Extract the [X, Y] coordinate from the center of the cell holding the provided text.  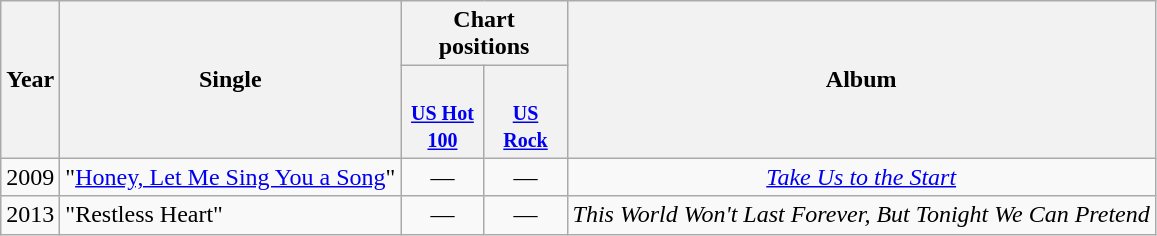
This World Won't Last Forever, But Tonight We Can Pretend [861, 215]
2009 [30, 177]
2013 [30, 215]
"Honey, Let Me Sing You a Song" [230, 177]
Single [230, 80]
US Rock [526, 112]
"Restless Heart" [230, 215]
Take Us to the Start [861, 177]
US Hot 100 [442, 112]
Chart positions [484, 34]
Year [30, 80]
Album [861, 80]
